Scan for the cell matching the given text and deliver its (X, Y) coordinate at center. 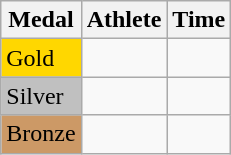
Athlete (124, 20)
Time (199, 20)
Medal (41, 20)
Silver (41, 96)
Gold (41, 58)
Bronze (41, 134)
